Detect which cell encompasses the target text, then output its (X, Y) center coordinate. 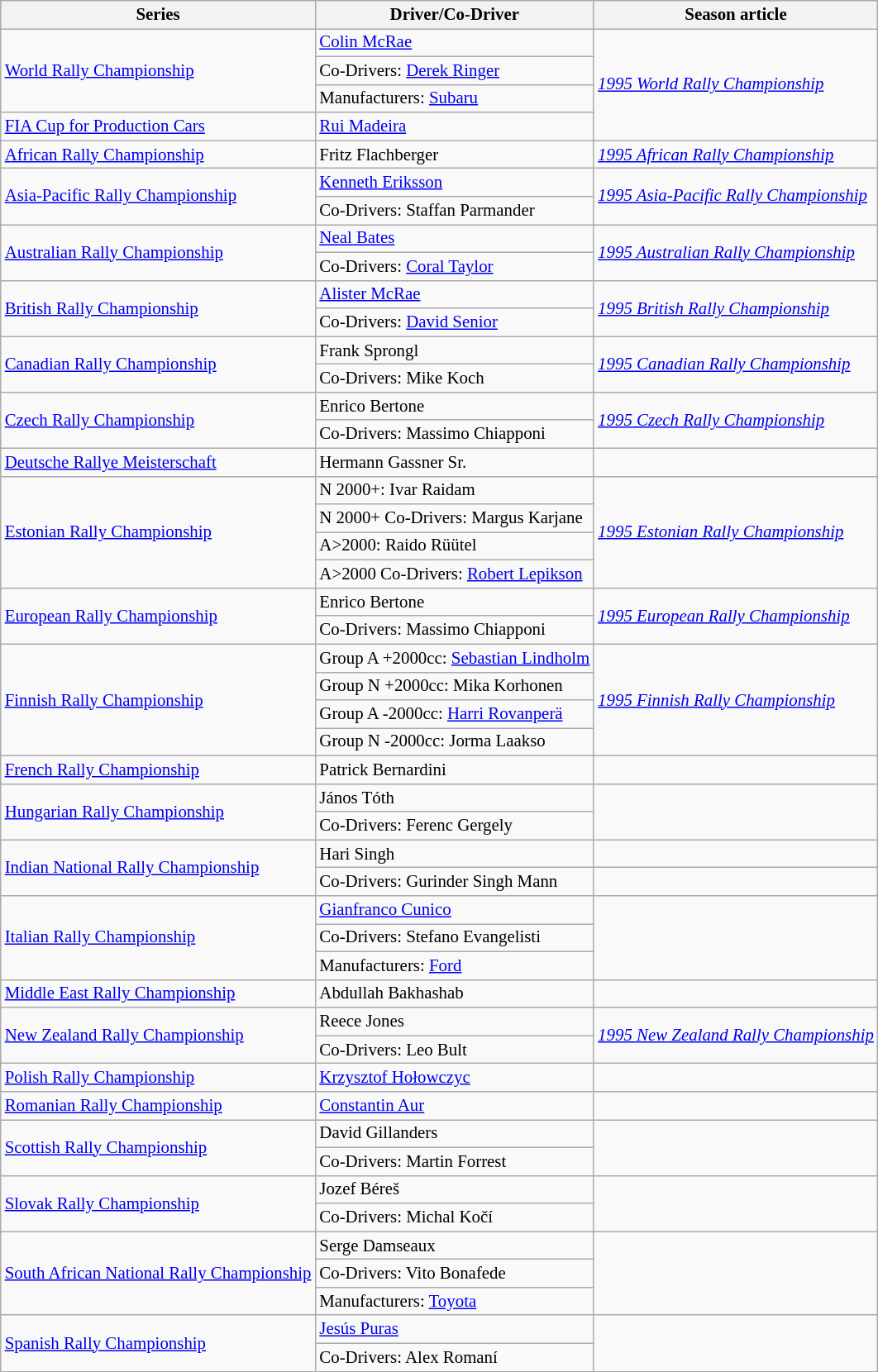
1995 British Rally Championship (736, 308)
Hari Singh (455, 854)
Hungarian Rally Championship (159, 812)
Deutsche Rallye Meisterschaft (159, 462)
David Gillanders (455, 1133)
Co-Drivers: Vito Bonafede (455, 1274)
1995 Estonian Rally Championship (736, 532)
1995 Canadian Rally Championship (736, 364)
Middle East Rally Championship (159, 993)
French Rally Championship (159, 769)
Group A +2000cc: Sebastian Lindholm (455, 658)
A>2000: Raido Rüütel (455, 546)
African Rally Championship (159, 155)
Patrick Bernardini (455, 769)
Co-Drivers: Martin Forrest (455, 1161)
Group N -2000cc: Jorma Laakso (455, 742)
Co-Drivers: Michal Kočí (455, 1217)
1995 World Rally Championship (736, 84)
Jesús Puras (455, 1329)
Co-Drivers: Derek Ringer (455, 70)
1995 Australian Rally Championship (736, 252)
1995 Czech Rally Championship (736, 420)
Australian Rally Championship (159, 252)
Kenneth Eriksson (455, 183)
South African National Rally Championship (159, 1274)
Group N +2000cc: Mika Korhonen (455, 686)
Asia-Pacific Rally Championship (159, 197)
Hermann Gassner Sr. (455, 462)
Finnish Rally Championship (159, 699)
Co-Drivers: Mike Koch (455, 379)
Manufacturers: Ford (455, 965)
Slovak Rally Championship (159, 1203)
Constantin Aur (455, 1106)
Season article (736, 15)
Reece Jones (455, 1022)
Canadian Rally Championship (159, 364)
Spanish Rally Championship (159, 1343)
Krzysztof Hołowczyc (455, 1078)
Frank Sprongl (455, 350)
Gianfranco Cunico (455, 910)
Fritz Flachberger (455, 155)
Czech Rally Championship (159, 420)
1995 European Rally Championship (736, 616)
Italian Rally Championship (159, 938)
Estonian Rally Championship (159, 532)
Co-Drivers: David Senior (455, 322)
1995 New Zealand Rally Championship (736, 1036)
Co-Drivers: Alex Romaní (455, 1357)
European Rally Championship (159, 616)
Co-Drivers: Coral Taylor (455, 266)
Series (159, 15)
New Zealand Rally Championship (159, 1036)
Neal Bates (455, 238)
Co-Drivers: Ferenc Gergely (455, 826)
Colin McRae (455, 42)
Scottish Rally Championship (159, 1147)
Manufacturers: Subaru (455, 98)
1995 African Rally Championship (736, 155)
Co-Drivers: Leo Bult (455, 1050)
Polish Rally Championship (159, 1078)
FIA Cup for Production Cars (159, 126)
British Rally Championship (159, 308)
N 2000+: Ivar Raidam (455, 490)
Co-Drivers: Gurinder Singh Mann (455, 882)
Group A -2000cc: Harri Rovanperä (455, 714)
Co-Drivers: Staffan Parmander (455, 211)
Abdullah Bakhashab (455, 993)
Manufacturers: Toyota (455, 1301)
Driver/Co-Driver (455, 15)
A>2000 Co-Drivers: Robert Lepikson (455, 574)
N 2000+ Co-Drivers: Margus Karjane (455, 518)
Romanian Rally Championship (159, 1106)
Indian National Rally Championship (159, 868)
Alister McRae (455, 294)
Co-Drivers: Stefano Evangelisti (455, 938)
Jozef Béreš (455, 1189)
World Rally Championship (159, 70)
János Tóth (455, 798)
Serge Damseaux (455, 1246)
1995 Asia-Pacific Rally Championship (736, 197)
1995 Finnish Rally Championship (736, 699)
Rui Madeira (455, 126)
